Find where the given text appears and provide that cell's center as [X, Y] coordinate. 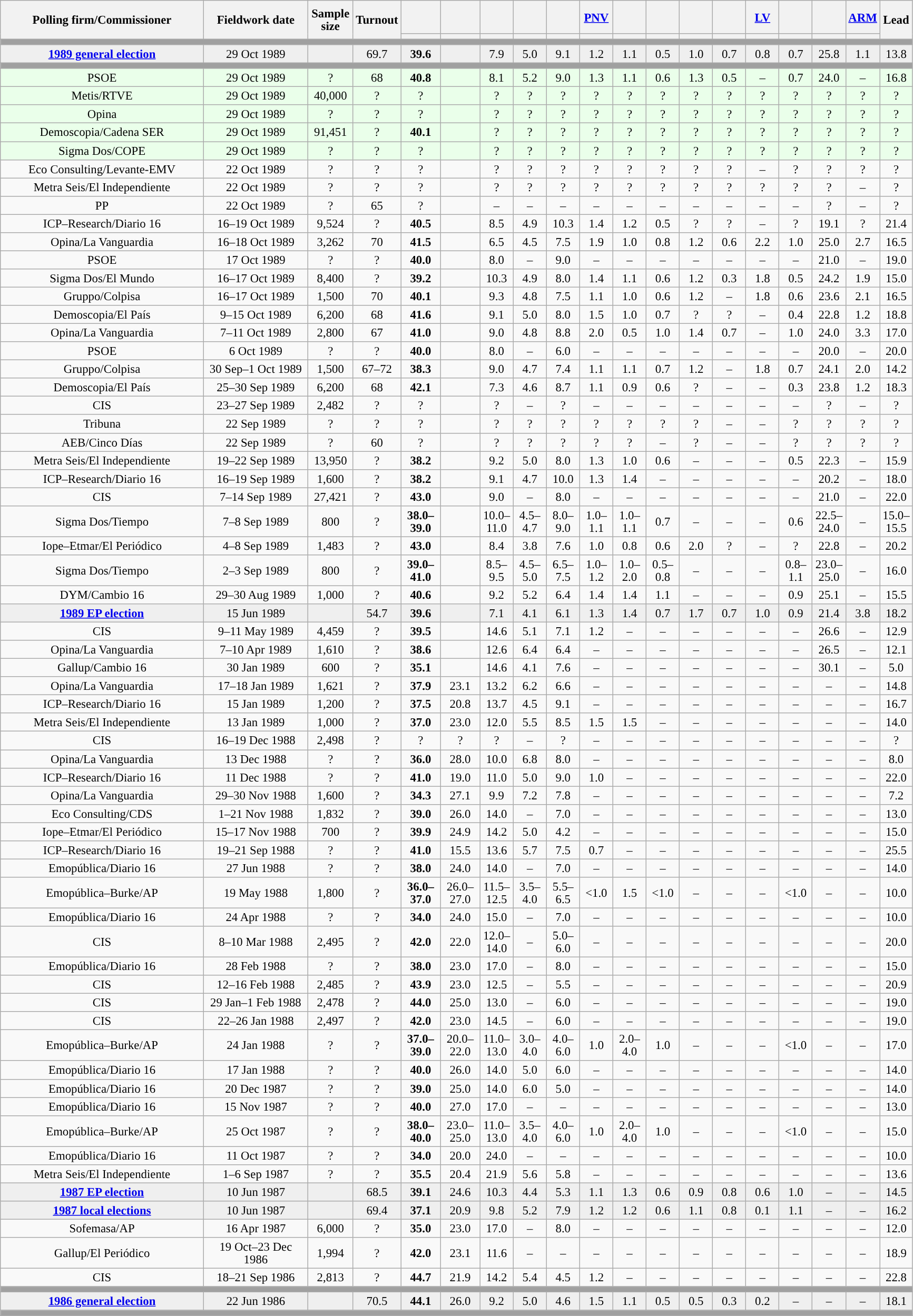
6.5 [496, 242]
19.1 [829, 223]
41.5 [420, 242]
5.4 [530, 1278]
68.5 [377, 1192]
6.2 [530, 686]
25 Oct 1987 [256, 1131]
26.5 [829, 650]
6 Oct 1989 [256, 351]
16.0 [896, 571]
1.7 [696, 613]
24 Apr 1988 [256, 917]
Sofemasa/AP [102, 1228]
5.7 [530, 850]
26.6 [829, 632]
0.5–0.8 [663, 571]
8.1 [496, 78]
1,200 [330, 705]
7–8 Sep 1989 [256, 521]
9.8 [496, 1210]
23–27 Sep 1989 [256, 405]
600 [330, 668]
13.2 [496, 686]
ARM [863, 17]
39.5 [420, 632]
8.5–9.5 [496, 571]
1987 local elections [102, 1210]
3.0–4.0 [530, 1046]
37.1 [420, 1210]
7–11 Oct 1989 [256, 333]
24.9 [460, 832]
2,478 [330, 1003]
67–72 [377, 370]
0.4 [796, 315]
Demoscopia/Cadena SER [102, 133]
5.0–6.0 [563, 942]
22 Jun 1986 [256, 1302]
8.7 [563, 388]
36.0–37.0 [420, 893]
2.1 [863, 296]
28 Feb 1988 [256, 967]
13 Jan 1989 [256, 723]
37.9 [420, 686]
17–18 Jan 1989 [256, 686]
1–6 Sep 1987 [256, 1174]
3.3 [863, 333]
700 [330, 832]
15 Nov 1987 [256, 1107]
7.4 [563, 370]
14.8 [896, 686]
29–30 Aug 1989 [256, 595]
0.1 [763, 1210]
11 Dec 1988 [256, 777]
67 [377, 333]
2,498 [330, 740]
Eco Consulting/CDS [102, 813]
24.1 [829, 370]
4,459 [330, 632]
12.9 [896, 632]
4.5–5.0 [530, 571]
4–8 Sep 1989 [256, 546]
16–18 Oct 1989 [256, 242]
18.9 [896, 1253]
65 [377, 205]
20 Dec 1987 [256, 1088]
12.0–14.0 [496, 942]
38.6 [420, 650]
7–14 Sep 1989 [256, 497]
37.0 [420, 723]
40,000 [330, 96]
24.6 [460, 1192]
69.7 [377, 54]
8.0–9.0 [563, 521]
9.3 [496, 296]
7.3 [496, 388]
20.0–22.0 [460, 1046]
1,832 [330, 813]
25.1 [829, 595]
39.1 [420, 1192]
38.0–39.0 [420, 521]
1,800 [330, 893]
13 Dec 1988 [256, 759]
9.9 [496, 795]
12.6 [496, 650]
27.1 [460, 795]
15–17 Nov 1988 [256, 832]
30.1 [829, 668]
9–11 May 1989 [256, 632]
27 Jun 1988 [256, 868]
6,000 [330, 1228]
11.0 [496, 777]
15.9 [896, 460]
6.8 [530, 759]
5.5–6.5 [563, 893]
11.6 [496, 1253]
8–10 Mar 1988 [256, 942]
Turnout [377, 20]
8.4 [496, 546]
28.0 [460, 759]
42.1 [420, 388]
11 Oct 1987 [256, 1155]
9–15 Oct 1989 [256, 315]
5.6 [530, 1174]
13,950 [330, 460]
38.0–40.0 [420, 1131]
35.5 [420, 1174]
7–10 Apr 1989 [256, 650]
19 May 1988 [256, 893]
2–3 Sep 1989 [256, 571]
2.2 [763, 242]
27.0 [460, 1107]
40.8 [420, 78]
19 Oct–23 Dec 1986 [256, 1253]
20.8 [460, 705]
25–30 Sep 1989 [256, 388]
5.3 [563, 1192]
1989 general election [102, 54]
12.1 [896, 650]
18.2 [896, 613]
40.5 [420, 223]
34.3 [420, 795]
13.8 [896, 54]
1,994 [330, 1253]
60 [377, 442]
41.6 [420, 315]
4.2 [563, 832]
15.0–15.5 [896, 521]
30 Sep–1 Oct 1989 [256, 370]
4.5–4.7 [530, 521]
22.5–24.0 [829, 521]
4.4 [530, 1192]
19–22 Sep 1989 [256, 460]
1986 general election [102, 1302]
1987 EP election [102, 1192]
1.0–2.0 [629, 571]
30 Jan 1989 [256, 668]
PNV [596, 17]
36.0 [420, 759]
AEB/Cinco Días [102, 442]
44.1 [420, 1302]
2,482 [330, 405]
5.8 [563, 1174]
43.9 [420, 985]
23.6 [829, 296]
1,483 [330, 546]
6.6 [563, 686]
5.1 [530, 632]
24.2 [829, 278]
Lead [896, 20]
8,400 [330, 278]
10.0–11.0 [496, 521]
0.2 [763, 1302]
26.0–27.0 [460, 893]
15 Jan 1989 [256, 705]
20.4 [460, 1174]
18–21 Sep 1986 [256, 1278]
17 Jan 1988 [256, 1070]
70.5 [377, 1302]
39.2 [420, 278]
29–30 Nov 1988 [256, 795]
37.5 [420, 705]
54.7 [377, 613]
Sample size [330, 20]
DYM/Cambio 16 [102, 595]
13.7 [496, 705]
16.7 [896, 705]
35.1 [420, 668]
Polling firm/Commissioner [102, 20]
25.8 [829, 54]
Gallup/Cambio 16 [102, 668]
37.0–39.0 [420, 1046]
11.5–12.5 [496, 893]
22.3 [829, 460]
PP [102, 205]
18.1 [896, 1302]
17 Oct 1989 [256, 260]
38.3 [420, 370]
16–19 Sep 1989 [256, 478]
Sigma Dos/COPE [102, 151]
1989 EP election [102, 613]
6.1 [563, 613]
39.0–41.0 [420, 571]
16 Apr 1987 [256, 1228]
29 Jan–1 Feb 1988 [256, 1003]
12–16 Feb 1988 [256, 985]
44.7 [420, 1278]
Sigma Dos/El Mundo [102, 278]
2,485 [330, 985]
0.8–1.1 [796, 571]
25.5 [896, 850]
7.8 [563, 795]
1–21 Nov 1988 [256, 813]
19–21 Sep 1988 [256, 850]
16.2 [896, 1210]
Tribuna [102, 424]
1.0–1.2 [596, 571]
18.0 [896, 478]
35.0 [420, 1228]
Metis/RTVE [102, 96]
1,610 [330, 650]
2,813 [330, 1278]
Eco Consulting/Levante-EMV [102, 169]
16–19 Oct 1989 [256, 223]
3,262 [330, 242]
24 Jan 1988 [256, 1046]
18.3 [896, 388]
8.8 [563, 333]
LV [763, 17]
2,800 [330, 333]
9,524 [330, 223]
22–26 Jan 1988 [256, 1021]
1,621 [330, 686]
40.6 [420, 595]
39.9 [420, 832]
2,495 [330, 942]
23.8 [829, 388]
16–19 Dec 1988 [256, 740]
15 Jun 1989 [256, 613]
27,421 [330, 497]
Opina [102, 115]
44.0 [420, 1003]
16.8 [896, 78]
12.5 [496, 985]
2.7 [863, 242]
6.5–7.5 [563, 571]
91,451 [330, 133]
18.8 [896, 315]
Gallup/El Periódico [102, 1253]
2,497 [330, 1021]
69.4 [377, 1210]
Fieldwork date [256, 20]
